Return the [X, Y] coordinate for the center point of the cell that contains the specified text.  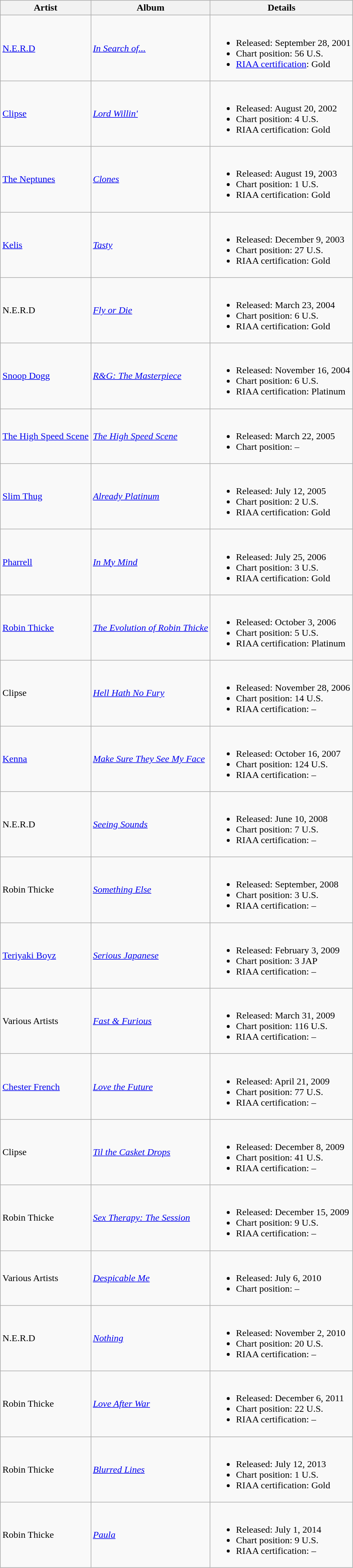
Tasty [150, 245]
Released: July 12, 2005Chart position: 2 U.S.RIAA certification: Gold [281, 496]
Pharrell [46, 562]
Love the Future [150, 1086]
Seeing Sounds [150, 824]
Released: March 31, 2009Chart position: 116 U.S.RIAA certification: – [281, 1021]
Hell Hath No Fury [150, 693]
Released: October 16, 2007Chart position: 124 U.S.RIAA certification: – [281, 759]
Kenna [46, 759]
Clones [150, 179]
The Neptunes [46, 179]
Sex Therapy: The Session [150, 1218]
Released: March 23, 2004Chart position: 6 U.S.RIAA certification: Gold [281, 310]
Something Else [150, 890]
Details [281, 8]
Released: March 22, 2005Chart position: – [281, 436]
Released: September, 2008Chart position: 3 U.S.RIAA certification: – [281, 890]
Released: November 2, 2010Chart position: 20 U.S.RIAA certification: – [281, 1338]
Fast & Furious [150, 1021]
Released: December 8, 2009Chart position: 41 U.S.RIAA certification: – [281, 1152]
Make Sure They See My Face [150, 759]
Released: September 28, 2001Chart position: 56 U.S.RIAA certification: Gold [281, 48]
Despicable Me [150, 1278]
Kelis [46, 245]
Chester French [46, 1086]
Released: July 25, 2006Chart position: 3 U.S.RIAA certification: Gold [281, 562]
Released: October 3, 2006Chart position: 5 U.S.RIAA certification: Platinum [281, 627]
In Search of... [150, 48]
Released: November 28, 2006Chart position: 14 U.S.RIAA certification: – [281, 693]
Released: April 21, 2009Chart position: 77 U.S.RIAA certification: – [281, 1086]
Released: December 15, 2009Chart position: 9 U.S.RIAA certification: – [281, 1218]
The Evolution of Robin Thicke [150, 627]
Serious Japanese [150, 955]
Paula [150, 1535]
Snoop Dogg [46, 376]
R&G: The Masterpiece [150, 376]
Released: December 6, 2011Chart position: 22 U.S.RIAA certification: – [281, 1404]
Released: November 16, 2004Chart position: 6 U.S.RIAA certification: Platinum [281, 376]
Love After War [150, 1404]
Released: December 9, 2003Chart position: 27 U.S.RIAA certification: Gold [281, 245]
In My Mind [150, 562]
Released: July 6, 2010Chart position: – [281, 1278]
Artist [46, 8]
Already Platinum [150, 496]
Teriyaki Boyz [46, 955]
Released: August 20, 2002Chart position: 4 U.S.RIAA certification: Gold [281, 114]
Released: February 3, 2009Chart position: 3 JAPRIAA certification: – [281, 955]
Fly or Die [150, 310]
Blurred Lines [150, 1469]
Nothing [150, 1338]
Lord Willin' [150, 114]
Slim Thug [46, 496]
Released: July 12, 2013Chart position: 1 U.S.RIAA certification: Gold [281, 1469]
Released: August 19, 2003Chart position: 1 U.S.RIAA certification: Gold [281, 179]
Til the Casket Drops [150, 1152]
Released: June 10, 2008Chart position: 7 U.S.RIAA certification: – [281, 824]
Released: July 1, 2014Chart position: 9 U.S.RIAA certification: – [281, 1535]
Album [150, 8]
